Extract the [x, y] coordinate from the center of the cell holding the provided text.  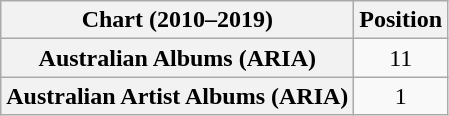
Position [401, 20]
1 [401, 96]
11 [401, 58]
Australian Albums (ARIA) [178, 58]
Chart (2010–2019) [178, 20]
Australian Artist Albums (ARIA) [178, 96]
